Capture the cell that displays the provided text and extract its (X, Y) central coordinate. 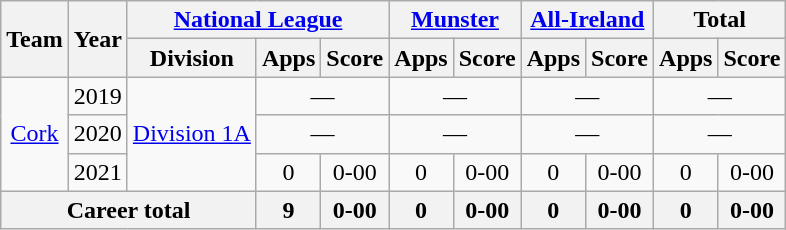
Career total (129, 210)
National League (258, 20)
All-Ireland (587, 20)
Cork (35, 134)
Total (720, 20)
9 (288, 210)
Team (35, 39)
2020 (98, 134)
2019 (98, 96)
2021 (98, 172)
Division (192, 58)
Year (98, 39)
Division 1A (192, 134)
Munster (455, 20)
